Return (X, Y) of the center of cell containing provided text 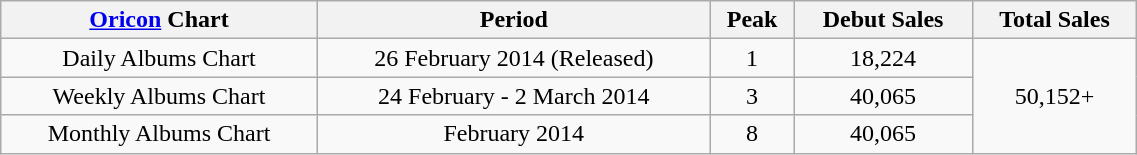
18,224 (883, 58)
8 (752, 134)
Oricon Chart (159, 20)
Debut Sales (883, 20)
Monthly Albums Chart (159, 134)
Peak (752, 20)
Total Sales (1054, 20)
24 February - 2 March 2014 (514, 96)
1 (752, 58)
50,152+ (1054, 96)
Period (514, 20)
February 2014 (514, 134)
Weekly Albums Chart (159, 96)
3 (752, 96)
Daily Albums Chart (159, 58)
26 February 2014 (Released) (514, 58)
